Extract the (X, Y) coordinate from the center of the cell holding the provided text.  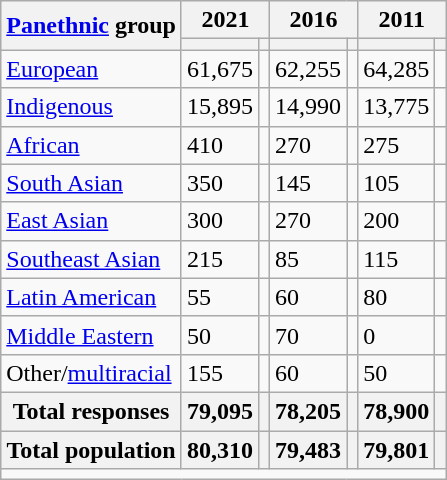
300 (220, 221)
155 (220, 373)
145 (308, 183)
55 (220, 297)
Total population (92, 449)
410 (220, 145)
2011 (402, 20)
78,900 (396, 411)
275 (396, 145)
62,255 (308, 69)
2021 (225, 20)
78,205 (308, 411)
13,775 (396, 107)
African (92, 145)
Middle Eastern (92, 335)
South Asian (92, 183)
64,285 (396, 69)
Indigenous (92, 107)
East Asian (92, 221)
Latin American (92, 297)
85 (308, 259)
115 (396, 259)
80 (396, 297)
0 (396, 335)
200 (396, 221)
79,801 (396, 449)
80,310 (220, 449)
2016 (314, 20)
Southeast Asian (92, 259)
61,675 (220, 69)
Other/multiracial (92, 373)
European (92, 69)
14,990 (308, 107)
215 (220, 259)
Total responses (92, 411)
79,095 (220, 411)
15,895 (220, 107)
70 (308, 335)
350 (220, 183)
79,483 (308, 449)
105 (396, 183)
Panethnic group (92, 26)
